Determine the (X, Y) coordinate at the center of the cell enclosing the given text.  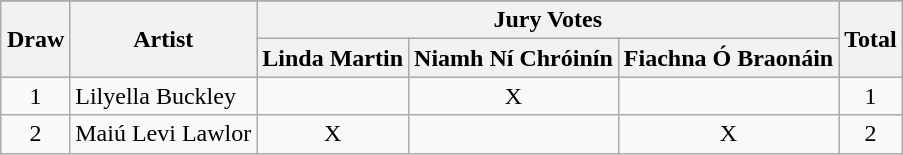
Jury Votes (548, 20)
Maiú Levi Lawlor (164, 134)
Fiachna Ó Braonáin (728, 58)
Lilyella Buckley (164, 96)
Artist (164, 39)
Draw (35, 39)
Total (871, 39)
Linda Martin (333, 58)
Niamh Ní Chróinín (514, 58)
